Detect which cell encompasses the target text, then output its [x, y] center coordinate. 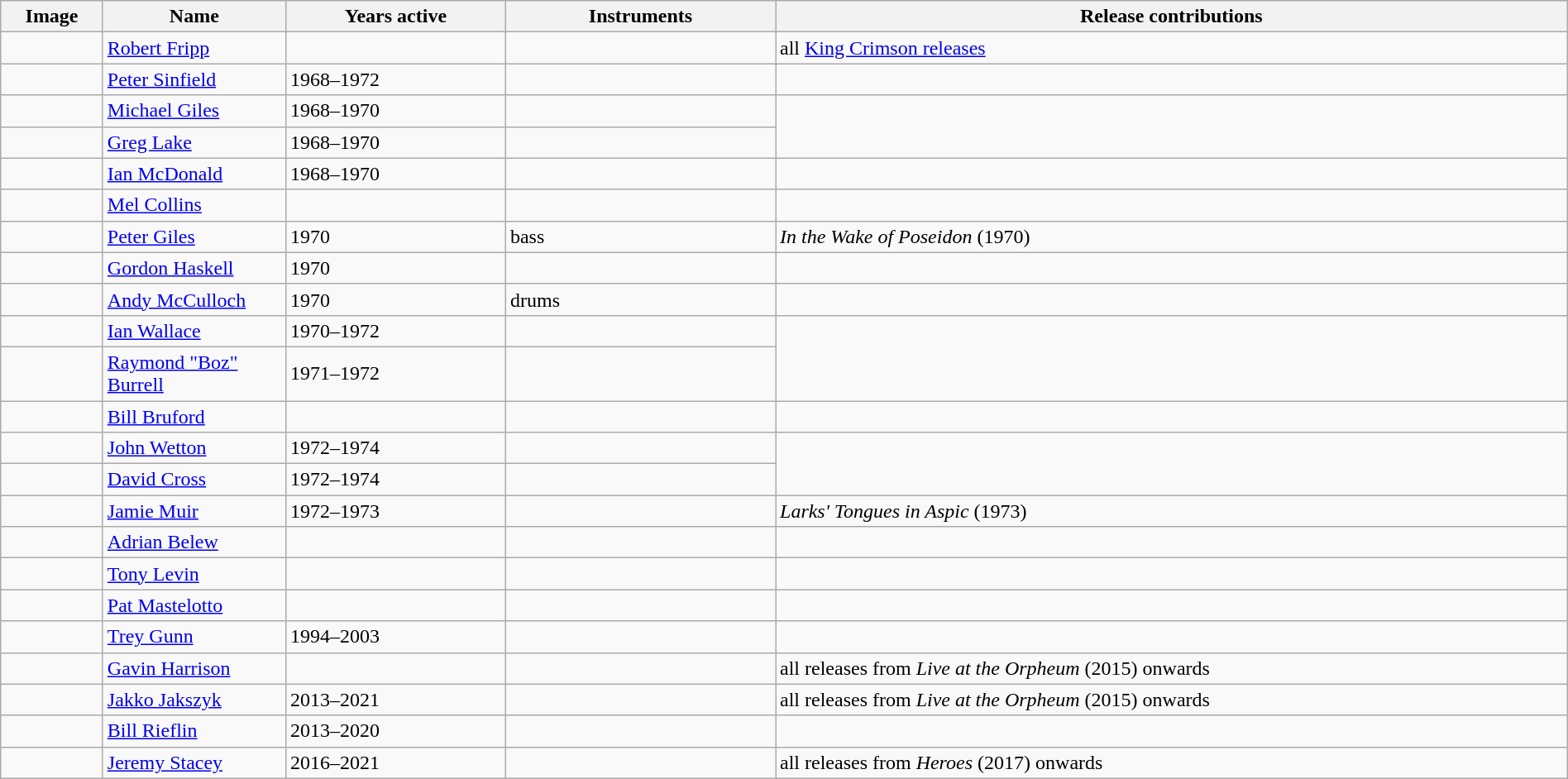
Gavin Harrison [194, 668]
In the Wake of Poseidon (1970) [1172, 237]
Michael Giles [194, 111]
Adrian Belew [194, 542]
Jeremy Stacey [194, 762]
1971–1972 [395, 374]
Andy McCulloch [194, 299]
drums [640, 299]
Pat Mastelotto [194, 605]
Jakko Jakszyk [194, 700]
Instruments [640, 17]
2016–2021 [395, 762]
Raymond "Boz" Burrell [194, 374]
2013–2020 [395, 731]
Trey Gunn [194, 637]
all King Crimson releases [1172, 48]
Robert Fripp [194, 48]
Mel Collins [194, 205]
Bill Bruford [194, 416]
Name [194, 17]
all releases from Heroes (2017) onwards [1172, 762]
Jamie Muir [194, 511]
Peter Sinfield [194, 79]
Bill Rieflin [194, 731]
Gordon Haskell [194, 268]
1970–1972 [395, 331]
Greg Lake [194, 142]
2013–2021 [395, 700]
John Wetton [194, 448]
Release contributions [1172, 17]
Image [52, 17]
1994–2003 [395, 637]
Peter Giles [194, 237]
1972–1973 [395, 511]
Larks' Tongues in Aspic (1973) [1172, 511]
Ian McDonald [194, 174]
Years active [395, 17]
David Cross [194, 480]
Ian Wallace [194, 331]
bass [640, 237]
Tony Levin [194, 574]
1968–1972 [395, 79]
